Find where the given text appears and provide that cell's center as (X, Y) coordinate. 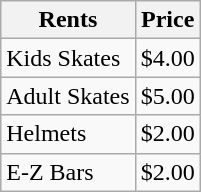
Kids Skates (68, 58)
Adult Skates (68, 96)
$5.00 (168, 96)
Rents (68, 20)
$4.00 (168, 58)
E-Z Bars (68, 172)
Price (168, 20)
Helmets (68, 134)
